Pinpoint the cell where the given text exists, returning its [X, Y] midpoint coordinate. 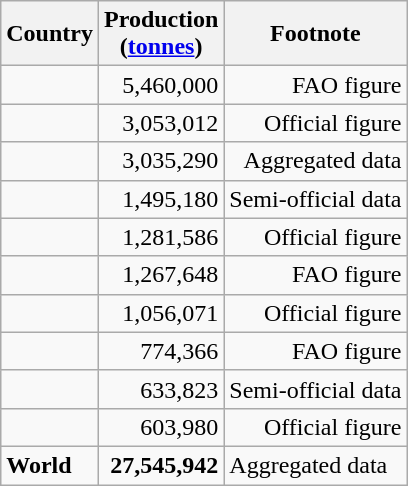
27,545,942 [160, 465]
Production(tonnes) [160, 34]
Footnote [316, 34]
1,495,180 [160, 199]
Country [50, 34]
3,053,012 [160, 123]
3,035,290 [160, 161]
603,980 [160, 427]
World [50, 465]
1,281,586 [160, 237]
1,267,648 [160, 275]
633,823 [160, 389]
5,460,000 [160, 85]
774,366 [160, 351]
1,056,071 [160, 313]
